From the cell containing the given text, extract its center point as [x, y] coordinate. 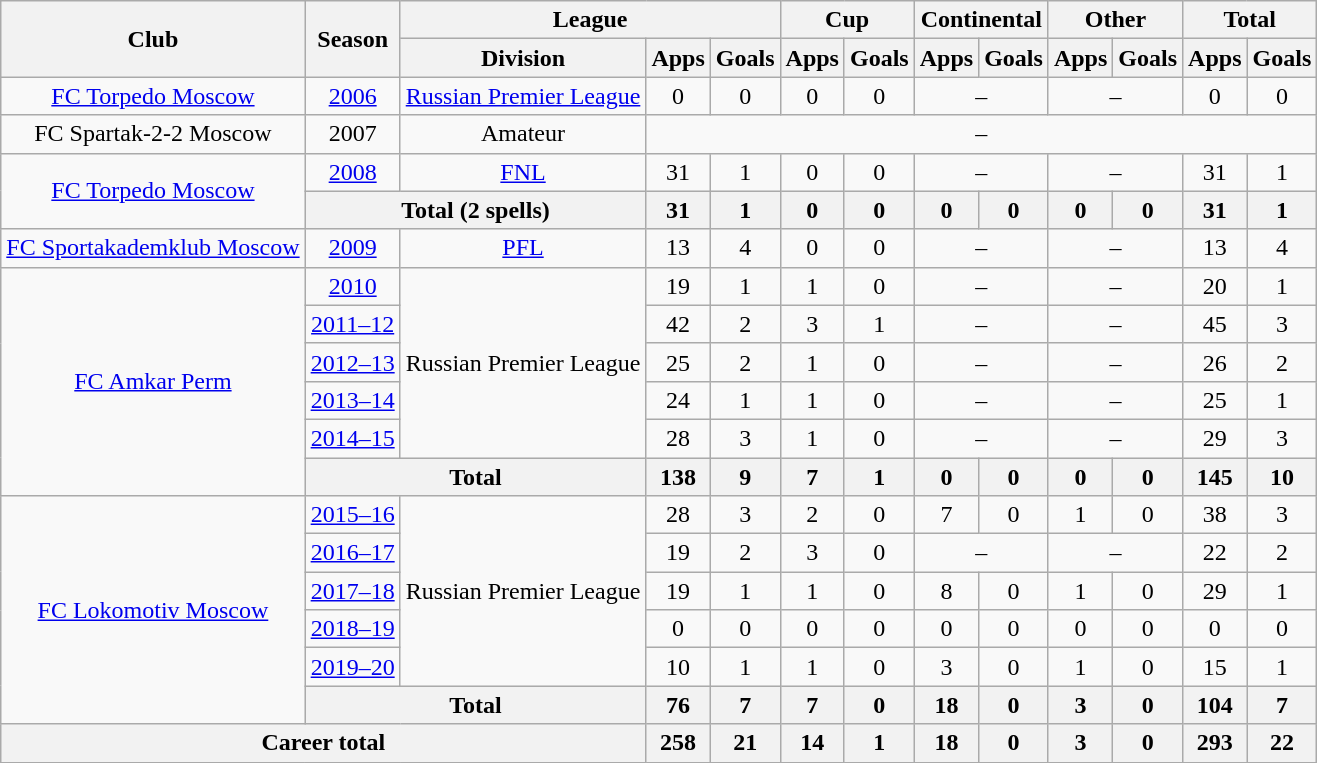
42 [678, 324]
FC Sportakademklub Moscow [153, 248]
2014–15 [352, 438]
Amateur [523, 134]
Cup [847, 20]
2017–18 [352, 591]
24 [678, 400]
45 [1215, 324]
2019–20 [352, 667]
145 [1215, 477]
9 [745, 477]
38 [1215, 515]
Club [153, 39]
8 [946, 591]
2010 [352, 286]
Season [352, 39]
258 [678, 743]
20 [1215, 286]
FNL [523, 172]
2016–17 [352, 553]
15 [1215, 667]
Total (2 spells) [476, 210]
2012–13 [352, 362]
PFL [523, 248]
2015–16 [352, 515]
FC Lokomotiv Moscow [153, 610]
League [590, 20]
14 [812, 743]
76 [678, 705]
2018–19 [352, 629]
293 [1215, 743]
FC Spartak-2-2 Moscow [153, 134]
Career total [324, 743]
2013–14 [352, 400]
Division [523, 58]
2009 [352, 248]
2006 [352, 96]
2011–12 [352, 324]
21 [745, 743]
2007 [352, 134]
FC Amkar Perm [153, 381]
Other [1115, 20]
138 [678, 477]
Continental [981, 20]
26 [1215, 362]
104 [1215, 705]
2008 [352, 172]
